Search for the cell housing the specified text and yield its (x, y) center coordinate. 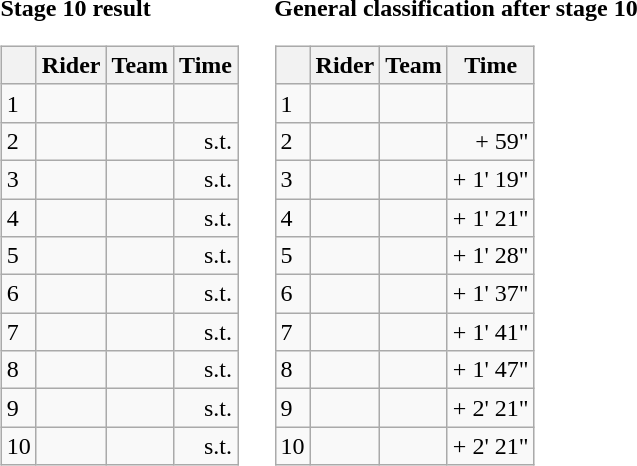
+ 1' 19" (490, 179)
+ 1' 21" (490, 217)
+ 1' 47" (490, 370)
+ 59" (490, 141)
+ 1' 28" (490, 256)
+ 1' 37" (490, 294)
+ 1' 41" (490, 332)
